For the text-containing cell, return its midpoint in [x, y] coordinate format. 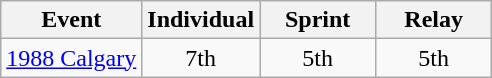
Event [72, 20]
Relay [434, 20]
Sprint [318, 20]
7th [201, 58]
Individual [201, 20]
1988 Calgary [72, 58]
